Output the (X, Y) coordinate of the center of the cell containing the given text.  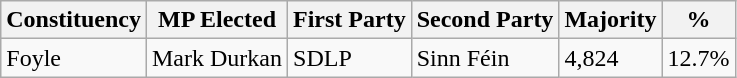
4,824 (610, 58)
Sinn Féin (485, 58)
% (698, 20)
Second Party (485, 20)
SDLP (350, 58)
First Party (350, 20)
Foyle (74, 58)
Mark Durkan (216, 58)
MP Elected (216, 20)
12.7% (698, 58)
Constituency (74, 20)
Majority (610, 20)
